Pinpoint the cell where the given text exists, returning its [X, Y] midpoint coordinate. 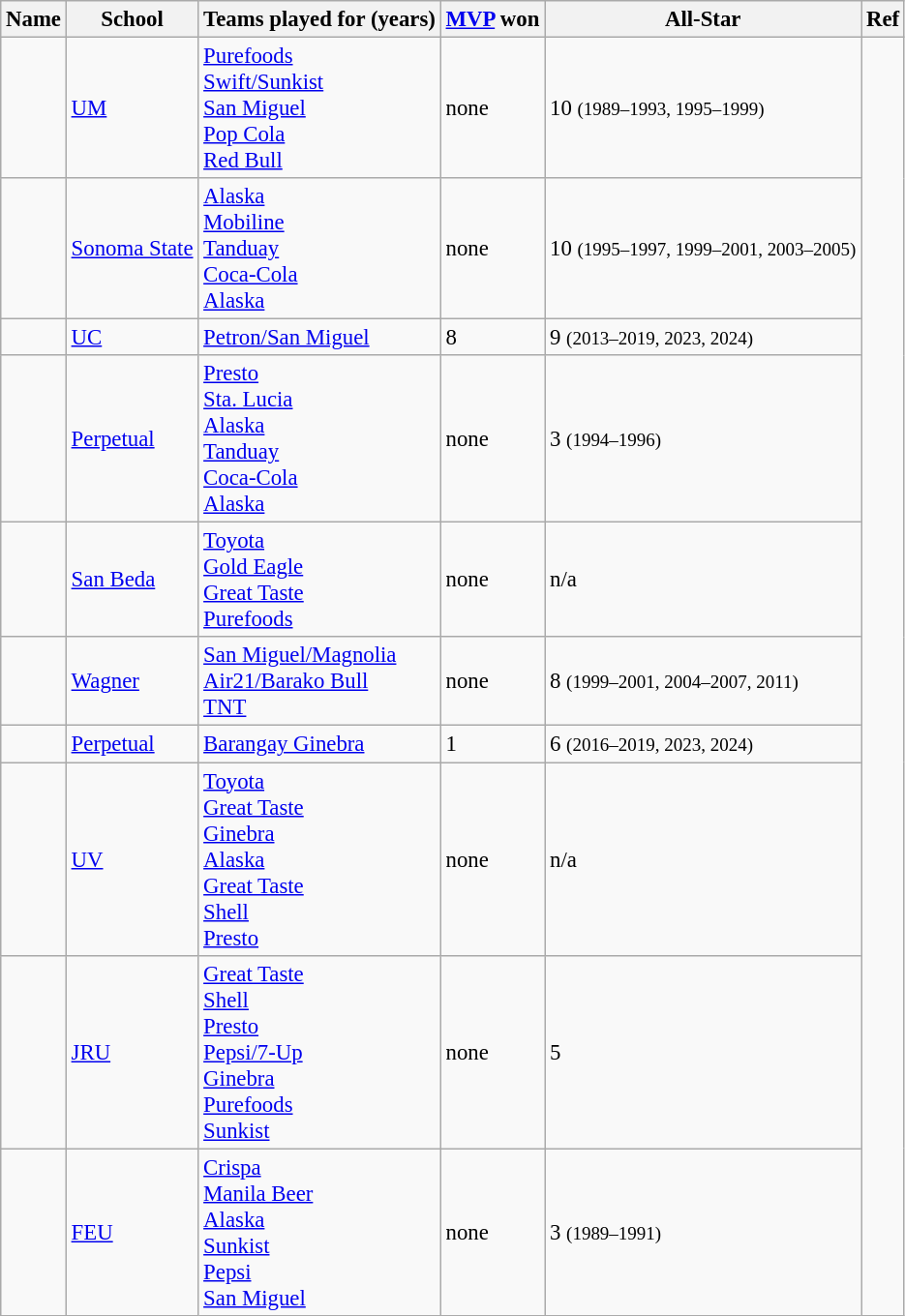
5 [703, 1052]
Alaska Mobiline Tanduay Coca-Cola Alaska [319, 249]
UC [132, 338]
Great Taste Shell Presto Pepsi/7-Up Ginebra Purefoods Sunkist [319, 1052]
3 (1994–1996) [703, 439]
10 (1989–1993, 1995–1999) [703, 108]
UV [132, 859]
Wagner [132, 681]
8 (1999–2001, 2004–2007, 2011) [703, 681]
School [132, 19]
8 [492, 338]
10 (1995–1997, 1999–2001, 2003–2005) [703, 249]
1 [492, 744]
MVP won [492, 19]
Presto Sta. Lucia Alaska Tanduay Coca-Cola Alaska [319, 439]
Purefoods Swift/Sunkist San Miguel Pop Cola Red Bull [319, 108]
Petron/San Miguel [319, 338]
3 (1989–1991) [703, 1233]
Crispa Manila Beer Alaska Sunkist Pepsi San Miguel [319, 1233]
Toyota Gold Eagle Great Taste Purefoods [319, 581]
FEU [132, 1233]
All-Star [703, 19]
Name [34, 19]
San Beda [132, 581]
JRU [132, 1052]
6 (2016–2019, 2023, 2024) [703, 744]
9 (2013–2019, 2023, 2024) [703, 338]
UM [132, 108]
Toyota Great Taste Ginebra Alaska Great Taste Shell Presto [319, 859]
Teams played for (years) [319, 19]
Sonoma State [132, 249]
Ref [883, 19]
Barangay Ginebra [319, 744]
San Miguel/Magnolia Air21/Barako Bull TNT [319, 681]
